Extract the [x, y] coordinate from the center of the cell holding the provided text.  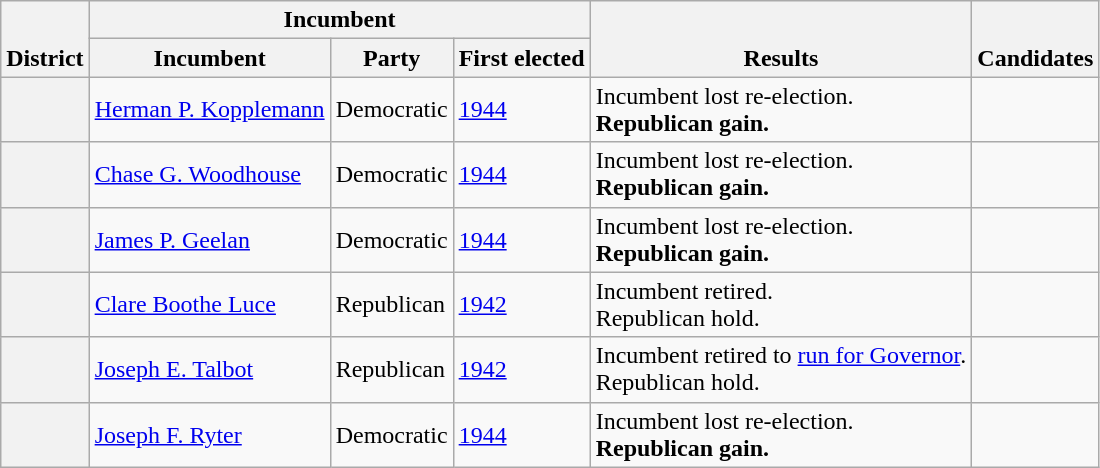
Results [781, 39]
Party [392, 58]
Candidates [1036, 39]
Joseph E. Talbot [210, 370]
Joseph F. Ryter [210, 434]
Incumbent retired.Republican hold. [781, 304]
Chase G. Woodhouse [210, 174]
Herman P. Kopplemann [210, 110]
First elected [522, 58]
District [45, 39]
Clare Boothe Luce [210, 304]
Incumbent retired to run for Governor.Republican hold. [781, 370]
James P. Geelan [210, 240]
